Identify which cell holds the provided text, then report its (X, Y) central coordinate. 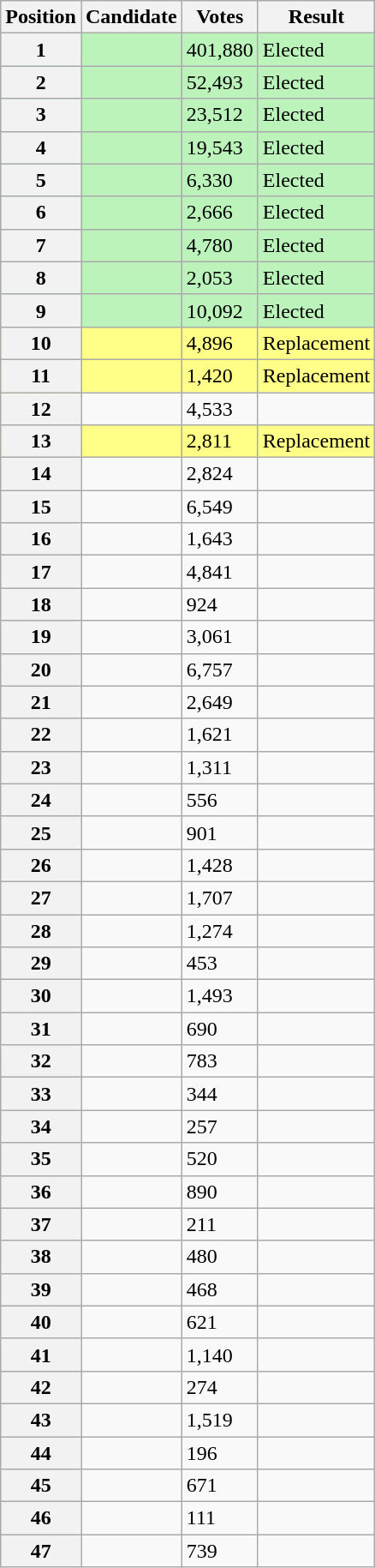
40 (41, 1322)
16 (41, 539)
23 (41, 767)
671 (219, 1486)
7 (41, 245)
901 (219, 832)
Candidate (131, 17)
1,420 (219, 375)
11 (41, 375)
6,549 (219, 507)
468 (219, 1289)
39 (41, 1289)
22 (41, 735)
2,053 (219, 278)
1,519 (219, 1420)
20 (41, 670)
15 (41, 507)
2,824 (219, 474)
8 (41, 278)
1,643 (219, 539)
45 (41, 1486)
27 (41, 898)
34 (41, 1126)
38 (41, 1257)
4,780 (219, 245)
9 (41, 310)
4 (41, 147)
1 (41, 50)
26 (41, 865)
Result (316, 17)
31 (41, 1029)
47 (41, 1551)
211 (219, 1224)
10,092 (219, 310)
556 (219, 800)
3 (41, 115)
401,880 (219, 50)
2,666 (219, 213)
23,512 (219, 115)
21 (41, 702)
1,493 (219, 996)
690 (219, 1029)
2,649 (219, 702)
1,274 (219, 930)
32 (41, 1061)
42 (41, 1387)
111 (219, 1518)
19 (41, 637)
1,428 (219, 865)
1,621 (219, 735)
43 (41, 1420)
480 (219, 1257)
37 (41, 1224)
19,543 (219, 147)
274 (219, 1387)
6,757 (219, 670)
14 (41, 474)
35 (41, 1159)
29 (41, 964)
Votes (219, 17)
17 (41, 572)
924 (219, 604)
621 (219, 1322)
1,311 (219, 767)
3,061 (219, 637)
783 (219, 1061)
41 (41, 1355)
257 (219, 1126)
739 (219, 1551)
12 (41, 409)
4,533 (219, 409)
520 (219, 1159)
25 (41, 832)
2 (41, 82)
18 (41, 604)
52,493 (219, 82)
4,896 (219, 343)
46 (41, 1518)
453 (219, 964)
6 (41, 213)
344 (219, 1094)
Position (41, 17)
24 (41, 800)
890 (219, 1192)
196 (219, 1453)
30 (41, 996)
1,707 (219, 898)
5 (41, 180)
44 (41, 1453)
13 (41, 442)
1,140 (219, 1355)
10 (41, 343)
28 (41, 930)
4,841 (219, 572)
36 (41, 1192)
33 (41, 1094)
6,330 (219, 180)
2,811 (219, 442)
